Pinpoint the cell where the given text exists, returning its [X, Y] midpoint coordinate. 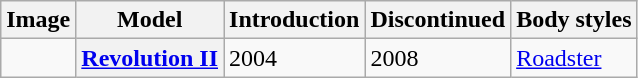
Discontinued [438, 20]
Image [38, 20]
2004 [294, 58]
2008 [438, 58]
Introduction [294, 20]
Roadster [574, 58]
Revolution II [150, 58]
Model [150, 20]
Body styles [574, 20]
